Find where the given text appears and provide that cell's center as (x, y) coordinate. 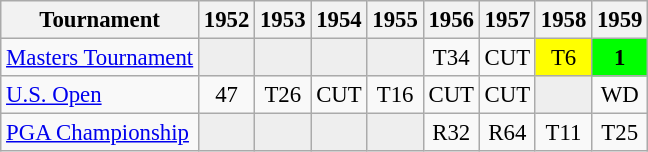
1953 (283, 20)
T16 (395, 95)
T25 (620, 133)
T26 (283, 95)
U.S. Open (100, 95)
1955 (395, 20)
R32 (451, 133)
T34 (451, 58)
1958 (563, 20)
47 (227, 95)
1952 (227, 20)
1956 (451, 20)
R64 (507, 133)
1 (620, 58)
Tournament (100, 20)
1959 (620, 20)
PGA Championship (100, 133)
T6 (563, 58)
Masters Tournament (100, 58)
1957 (507, 20)
T11 (563, 133)
1954 (339, 20)
WD (620, 95)
